Output the [x, y] coordinate of the center of the cell containing the given text.  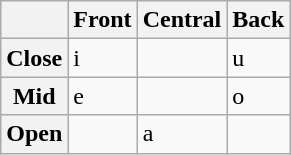
Central [182, 20]
i [102, 58]
Close [34, 58]
o [258, 96]
a [182, 134]
Front [102, 20]
Mid [34, 96]
Open [34, 134]
u [258, 58]
e [102, 96]
Back [258, 20]
